Identify which cell holds the provided text, then report its [x, y] central coordinate. 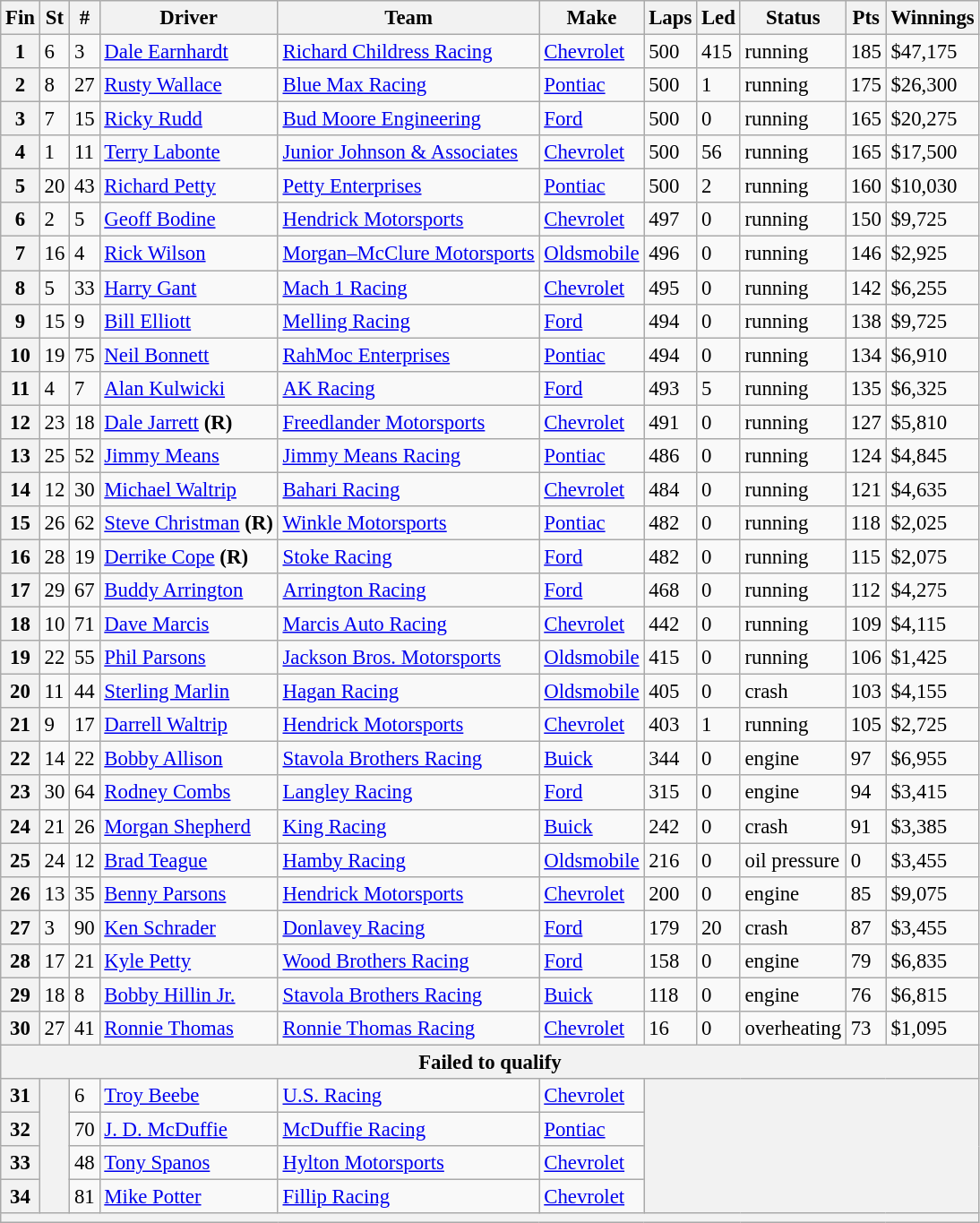
$4,635 [933, 489]
Bobby Allison [188, 759]
$5,810 [933, 422]
Rodney Combs [188, 793]
Jackson Bros. Motorsports [408, 658]
$47,175 [933, 52]
491 [670, 422]
Wood Brothers Racing [408, 961]
St [54, 18]
J. D. McDuffie [188, 1130]
Petty Enterprises [408, 186]
Fin [21, 18]
Status [793, 18]
44 [84, 692]
Make [591, 18]
Terry Labonte [188, 152]
Fillip Racing [408, 1197]
403 [670, 725]
Driver [188, 18]
497 [670, 220]
Geoff Bodine [188, 220]
$4,275 [933, 590]
# [84, 18]
Richard Childress Racing [408, 52]
Rick Wilson [188, 254]
493 [670, 388]
$26,300 [933, 85]
179 [670, 927]
405 [670, 692]
Winkle Motorsports [408, 523]
34 [21, 1197]
Freedlander Motorsports [408, 422]
Mike Potter [188, 1197]
64 [84, 793]
$4,155 [933, 692]
Ken Schrader [188, 927]
76 [865, 995]
Benny Parsons [188, 893]
Neil Bonnett [188, 355]
$2,025 [933, 523]
138 [865, 321]
124 [865, 456]
52 [84, 456]
90 [84, 927]
$1,425 [933, 658]
105 [865, 725]
Bud Moore Engineering [408, 119]
135 [865, 388]
$10,030 [933, 186]
62 [84, 523]
$2,725 [933, 725]
Rusty Wallace [188, 85]
$3,385 [933, 826]
75 [84, 355]
McDuffie Racing [408, 1130]
56 [718, 152]
$6,325 [933, 388]
Mach 1 Racing [408, 288]
103 [865, 692]
Pts [865, 18]
486 [670, 456]
Ronnie Thomas [188, 1029]
Michael Waltrip [188, 489]
Stoke Racing [408, 556]
71 [84, 624]
Ricky Rudd [188, 119]
Team [408, 18]
$4,115 [933, 624]
134 [865, 355]
160 [865, 186]
315 [670, 793]
344 [670, 759]
31 [21, 1096]
Led [718, 18]
RahMoc Enterprises [408, 355]
70 [84, 1130]
Phil Parsons [188, 658]
146 [865, 254]
$3,415 [933, 793]
Bill Elliott [188, 321]
Failed to qualify [490, 1062]
Jimmy Means [188, 456]
97 [865, 759]
Troy Beebe [188, 1096]
$6,835 [933, 961]
Bobby Hillin Jr. [188, 995]
Hamby Racing [408, 860]
Dave Marcis [188, 624]
121 [865, 489]
Harry Gant [188, 288]
$17,500 [933, 152]
115 [865, 556]
Richard Petty [188, 186]
$2,075 [933, 556]
87 [865, 927]
81 [84, 1197]
Alan Kulwicki [188, 388]
Donlavey Racing [408, 927]
Dale Jarrett (R) [188, 422]
$1,095 [933, 1029]
67 [84, 590]
150 [865, 220]
158 [670, 961]
Marcis Auto Racing [408, 624]
Buddy Arrington [188, 590]
$6,255 [933, 288]
Sterling Marlin [188, 692]
Winnings [933, 18]
Steve Christman (R) [188, 523]
Morgan Shepherd [188, 826]
Derrike Cope (R) [188, 556]
109 [865, 624]
35 [84, 893]
Ronnie Thomas Racing [408, 1029]
106 [865, 658]
U.S. Racing [408, 1096]
Kyle Petty [188, 961]
Darrell Waltrip [188, 725]
Morgan–McClure Motorsports [408, 254]
overheating [793, 1029]
Dale Earnhardt [188, 52]
Hylton Motorsports [408, 1163]
94 [865, 793]
Hagan Racing [408, 692]
Laps [670, 18]
185 [865, 52]
$6,955 [933, 759]
Bahari Racing [408, 489]
$4,845 [933, 456]
Melling Racing [408, 321]
112 [865, 590]
Tony Spanos [188, 1163]
200 [670, 893]
$9,075 [933, 893]
43 [84, 186]
$20,275 [933, 119]
495 [670, 288]
$2,925 [933, 254]
$6,910 [933, 355]
32 [21, 1130]
Arrington Racing [408, 590]
79 [865, 961]
127 [865, 422]
142 [865, 288]
85 [865, 893]
King Racing [408, 826]
442 [670, 624]
216 [670, 860]
496 [670, 254]
Langley Racing [408, 793]
$6,815 [933, 995]
484 [670, 489]
41 [84, 1029]
AK Racing [408, 388]
55 [84, 658]
oil pressure [793, 860]
Blue Max Racing [408, 85]
91 [865, 826]
468 [670, 590]
Brad Teague [188, 860]
48 [84, 1163]
Jimmy Means Racing [408, 456]
242 [670, 826]
Junior Johnson & Associates [408, 152]
175 [865, 85]
73 [865, 1029]
